Output the [X, Y] coordinate of the center of the cell containing the given text.  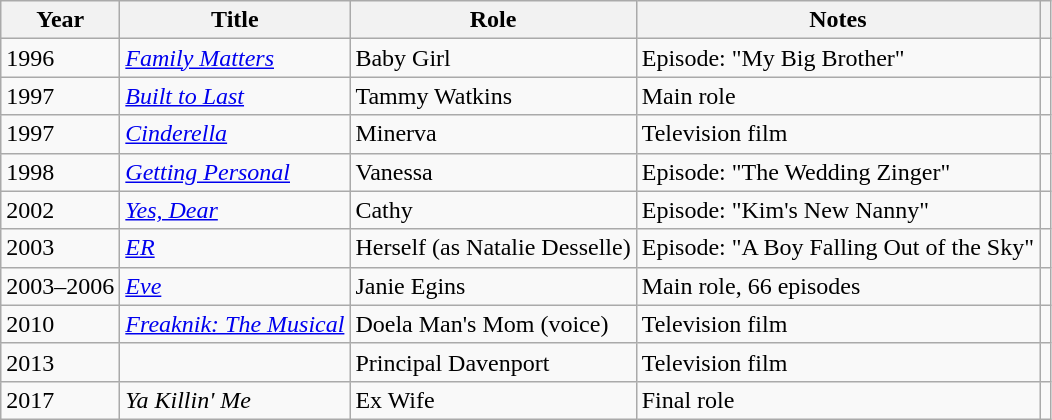
Eve [235, 286]
1998 [60, 172]
Janie Egins [493, 286]
Cinderella [235, 134]
Getting Personal [235, 172]
Ya Killin' Me [235, 400]
Doela Man's Mom (voice) [493, 324]
Minerva [493, 134]
2002 [60, 210]
Vanessa [493, 172]
Ex Wife [493, 400]
Tammy Watkins [493, 96]
Episode: "The Wedding Zinger" [838, 172]
2013 [60, 362]
Built to Last [235, 96]
2003–2006 [60, 286]
Episode: "A Boy Falling Out of the Sky" [838, 248]
2017 [60, 400]
Title [235, 20]
Main role [838, 96]
Episode: "My Big Brother" [838, 58]
Year [60, 20]
Final role [838, 400]
ER [235, 248]
2010 [60, 324]
Episode: "Kim's New Nanny" [838, 210]
Notes [838, 20]
Family Matters [235, 58]
Role [493, 20]
Principal Davenport [493, 362]
1996 [60, 58]
2003 [60, 248]
Freaknik: The Musical [235, 324]
Cathy [493, 210]
Yes, Dear [235, 210]
Main role, 66 episodes [838, 286]
Herself (as Natalie Desselle) [493, 248]
Baby Girl [493, 58]
